Identify which cell holds the provided text, then report its (X, Y) central coordinate. 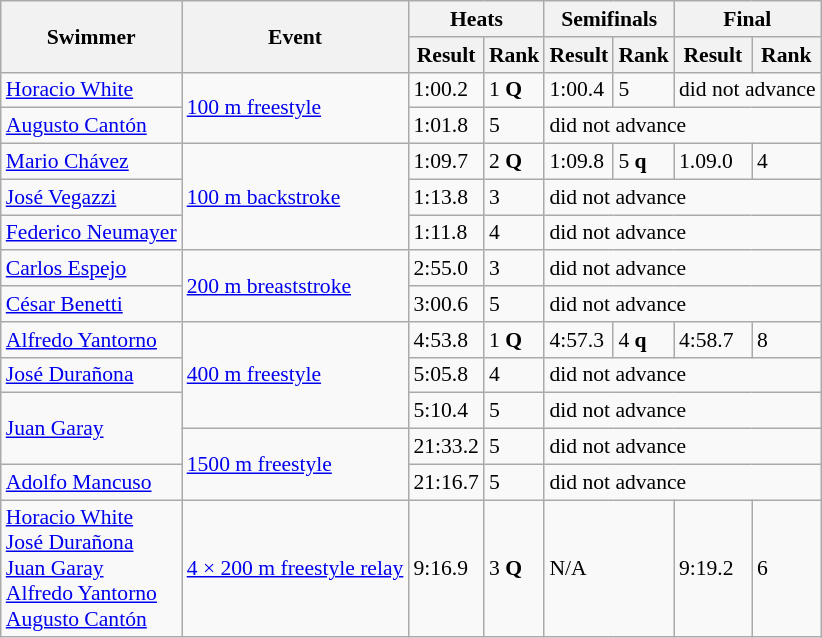
José Vegazzi (92, 197)
6 (786, 569)
5 q (644, 162)
5:10.4 (446, 411)
César Benetti (92, 304)
Horacio White José Durañona Juan Garay Alfredo Yantorno Augusto Cantón (92, 569)
1:00.2 (446, 90)
Adolfo Mancuso (92, 482)
9:16.9 (446, 569)
3 Q (514, 569)
Swimmer (92, 36)
Alfredo Yantorno (92, 340)
1:01.8 (446, 126)
8 (786, 340)
Horacio White (92, 90)
Augusto Cantón (92, 126)
Federico Neumayer (92, 233)
1:11.8 (446, 233)
9:19.2 (713, 569)
2 Q (514, 162)
21:33.2 (446, 447)
José Durañona (92, 375)
21:16.7 (446, 482)
100 m backstroke (296, 198)
N/A (608, 569)
1500 m freestyle (296, 464)
1.09.0 (713, 162)
Carlos Espejo (92, 269)
Semifinals (608, 19)
4:57.3 (578, 340)
Event (296, 36)
200 m breaststroke (296, 286)
5:05.8 (446, 375)
1:09.7 (446, 162)
Juan Garay (92, 428)
400 m freestyle (296, 376)
4 × 200 m freestyle relay (296, 569)
4:53.8 (446, 340)
Final (748, 19)
4 q (644, 340)
4:58.7 (713, 340)
100 m freestyle (296, 108)
1:00.4 (578, 90)
3:00.6 (446, 304)
Mario Chávez (92, 162)
1:09.8 (578, 162)
Heats (476, 19)
2:55.0 (446, 269)
1:13.8 (446, 197)
